For the text-containing cell, return its midpoint in (X, Y) coordinate format. 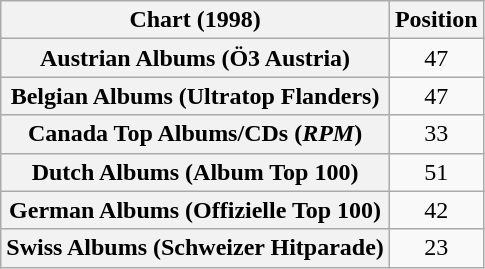
Austrian Albums (Ö3 Austria) (196, 58)
51 (436, 172)
Dutch Albums (Album Top 100) (196, 172)
Swiss Albums (Schweizer Hitparade) (196, 248)
Chart (1998) (196, 20)
42 (436, 210)
German Albums (Offizielle Top 100) (196, 210)
33 (436, 134)
23 (436, 248)
Belgian Albums (Ultratop Flanders) (196, 96)
Canada Top Albums/CDs (RPM) (196, 134)
Position (436, 20)
